Determine the [x, y] coordinate at the center of the cell enclosing the given text.  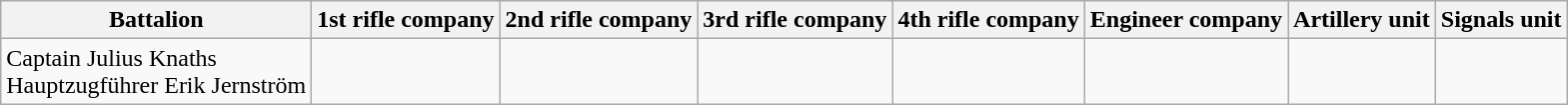
Captain Julius KnathsHauptzugführer Erik Jernström [156, 72]
Signals unit [1501, 20]
2nd rifle company [599, 20]
Artillery unit [1362, 20]
Battalion [156, 20]
4th rifle company [988, 20]
1st rifle company [406, 20]
3rd rifle company [795, 20]
Engineer company [1185, 20]
